Return the (X, Y) coordinate for the center point of the cell that contains the specified text.  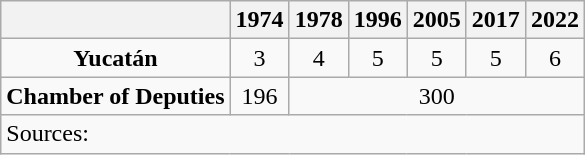
1996 (378, 20)
4 (318, 58)
6 (554, 58)
196 (260, 96)
1974 (260, 20)
Chamber of Deputies (116, 96)
Yucatán (116, 58)
2017 (496, 20)
300 (436, 96)
2022 (554, 20)
Sources: (293, 134)
2005 (436, 20)
3 (260, 58)
1978 (318, 20)
